Capture the cell that displays the provided text and extract its (X, Y) central coordinate. 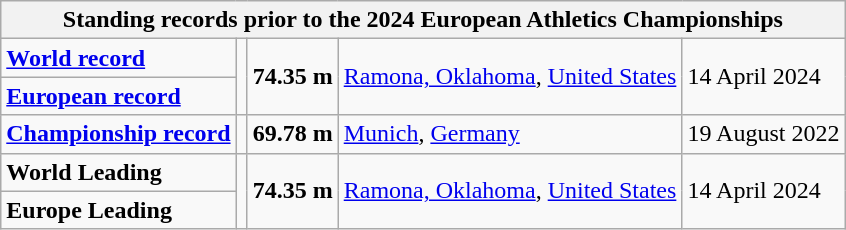
19 August 2022 (764, 134)
World record (118, 58)
European record (118, 96)
World Leading (118, 172)
Standing records prior to the 2024 European Athletics Championships (423, 20)
Munich, Germany (510, 134)
Europe Leading (118, 210)
69.78 m (292, 134)
Championship record (118, 134)
